Output the [x, y] coordinate of the center of the cell containing the given text.  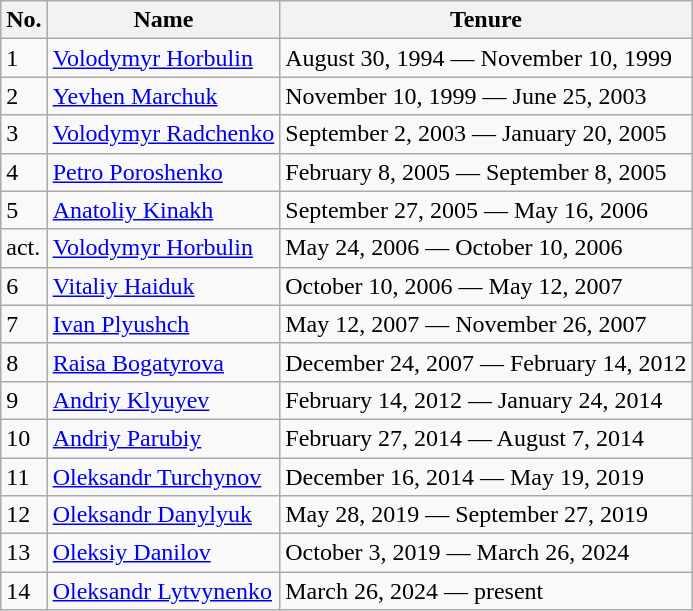
Andriy Parubiy [164, 438]
May 28, 2019 — September 27, 2019 [486, 515]
September 2, 2003 — January 20, 2005 [486, 134]
Oleksandr Danylyuk [164, 515]
Vitaliy Haiduk [164, 286]
3 [24, 134]
11 [24, 477]
Oleksandr Turchynov [164, 477]
Ivan Plyushch [164, 324]
October 10, 2006 — May 12, 2007 [486, 286]
Anatoliy Kinakh [164, 210]
13 [24, 553]
act. [24, 248]
9 [24, 400]
February 14, 2012 — January 24, 2014 [486, 400]
8 [24, 362]
4 [24, 172]
6 [24, 286]
May 12, 2007 — November 26, 2007 [486, 324]
November 10, 1999 — June 25, 2003 [486, 96]
February 8, 2005 — September 8, 2005 [486, 172]
Volodymyr Radchenko [164, 134]
12 [24, 515]
1 [24, 58]
October 3, 2019 — March 26, 2024 [486, 553]
Raisa Bogatyrova [164, 362]
14 [24, 591]
December 24, 2007 — February 14, 2012 [486, 362]
Tenure [486, 20]
Petro Poroshenko [164, 172]
7 [24, 324]
10 [24, 438]
Andriy Klyuyev [164, 400]
Yevhen Marchuk [164, 96]
August 30, 1994 — November 10, 1999 [486, 58]
December 16, 2014 — May 19, 2019 [486, 477]
March 26, 2024 — present [486, 591]
February 27, 2014 — August 7, 2014 [486, 438]
May 24, 2006 — October 10, 2006 [486, 248]
Oleksiy Danilov [164, 553]
September 27, 2005 — May 16, 2006 [486, 210]
Oleksandr Lytvynenko [164, 591]
2 [24, 96]
5 [24, 210]
Name [164, 20]
No. [24, 20]
